Detect which cell encompasses the target text, then output its [x, y] center coordinate. 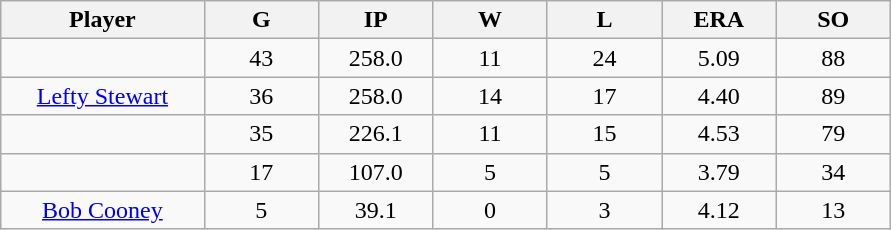
Player [102, 20]
IP [375, 20]
89 [833, 96]
24 [604, 58]
34 [833, 172]
Lefty Stewart [102, 96]
79 [833, 134]
36 [261, 96]
3.79 [719, 172]
0 [490, 210]
107.0 [375, 172]
226.1 [375, 134]
4.40 [719, 96]
G [261, 20]
ERA [719, 20]
35 [261, 134]
SO [833, 20]
88 [833, 58]
4.53 [719, 134]
W [490, 20]
L [604, 20]
14 [490, 96]
15 [604, 134]
39.1 [375, 210]
5.09 [719, 58]
13 [833, 210]
4.12 [719, 210]
Bob Cooney [102, 210]
3 [604, 210]
43 [261, 58]
